Return the [x, y] coordinate for the center point of the cell that contains the specified text.  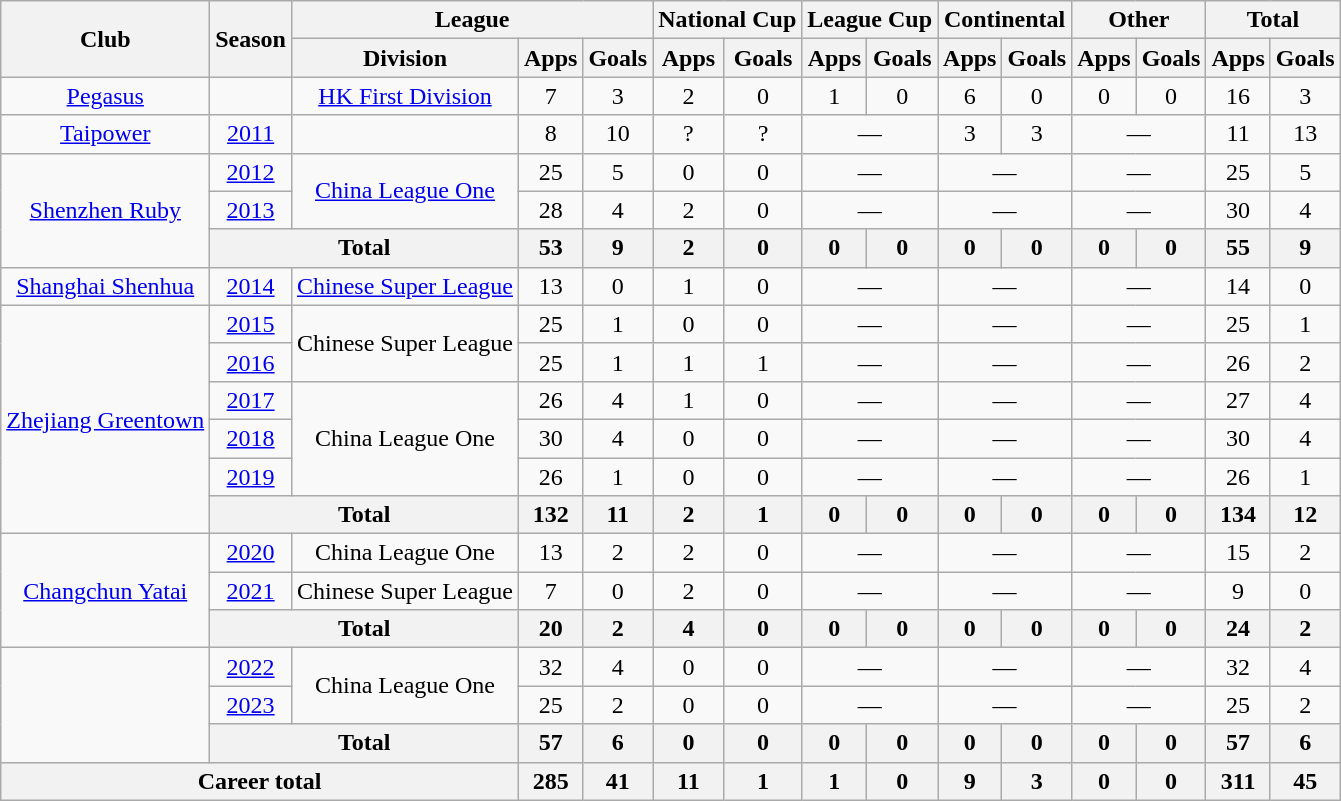
8 [550, 134]
311 [1238, 781]
2017 [251, 400]
134 [1238, 515]
2018 [251, 438]
2013 [251, 210]
Continental [1005, 20]
14 [1238, 286]
2015 [251, 324]
28 [550, 210]
16 [1238, 96]
2016 [251, 362]
2020 [251, 553]
2022 [251, 667]
45 [1305, 781]
Division [404, 58]
15 [1238, 553]
League [472, 20]
2011 [251, 134]
2012 [251, 172]
HK First Division [404, 96]
Taipower [106, 134]
2023 [251, 705]
Pegasus [106, 96]
Zhejiang Greentown [106, 419]
Career total [260, 781]
Shanghai Shenhua [106, 286]
41 [618, 781]
2021 [251, 591]
12 [1305, 515]
Changchun Yatai [106, 591]
10 [618, 134]
27 [1238, 400]
55 [1238, 248]
285 [550, 781]
League Cup [870, 20]
Shenzhen Ruby [106, 210]
Season [251, 39]
24 [1238, 629]
53 [550, 248]
2014 [251, 286]
Other [1139, 20]
National Cup [728, 20]
Club [106, 39]
132 [550, 515]
2019 [251, 477]
20 [550, 629]
